Find where the given text appears and provide that cell's center as (X, Y) coordinate. 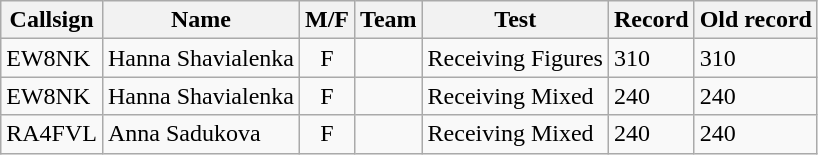
Team (389, 20)
Record (651, 20)
Test (515, 20)
Anna Sadukova (200, 134)
Name (200, 20)
Callsign (52, 20)
RA4FVL (52, 134)
Receiving Figures (515, 58)
M/F (326, 20)
Old record (756, 20)
